Capture the cell that displays the provided text and extract its [X, Y] central coordinate. 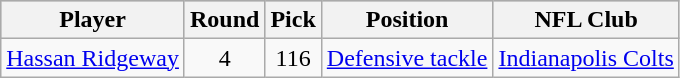
4 [224, 58]
Player [93, 20]
Position [407, 20]
Round [224, 20]
NFL Club [586, 20]
Hassan Ridgeway [93, 58]
Indianapolis Colts [586, 58]
Pick [293, 20]
116 [293, 58]
Defensive tackle [407, 58]
